Provide the (x, y) coordinate of the cell's center where the given text is located.  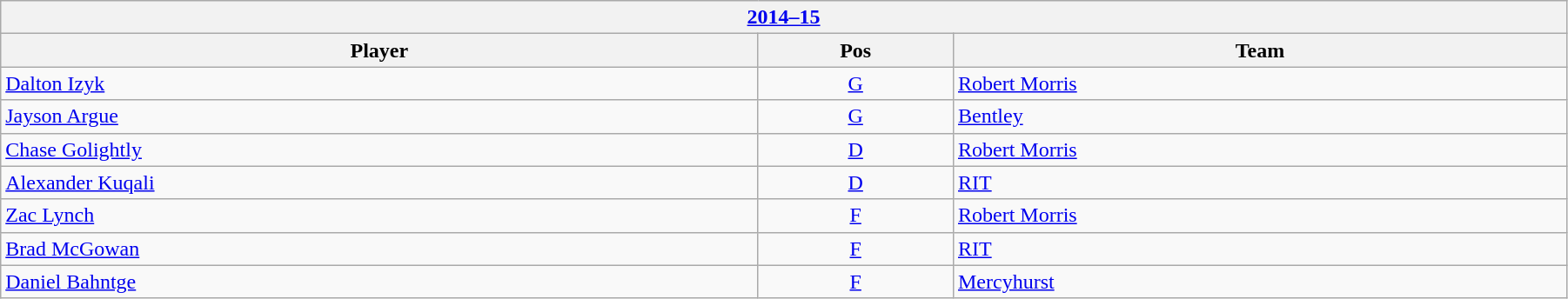
Team (1260, 50)
Brad McGowan (379, 249)
Daniel Bahntge (379, 282)
Pos (856, 50)
Zac Lynch (379, 216)
Dalton Izyk (379, 83)
Jayson Argue (379, 116)
Chase Golightly (379, 149)
Player (379, 50)
2014–15 (784, 17)
Bentley (1260, 116)
Mercyhurst (1260, 282)
Alexander Kuqali (379, 183)
